Determine the [X, Y] coordinate at the center of the cell enclosing the given text.  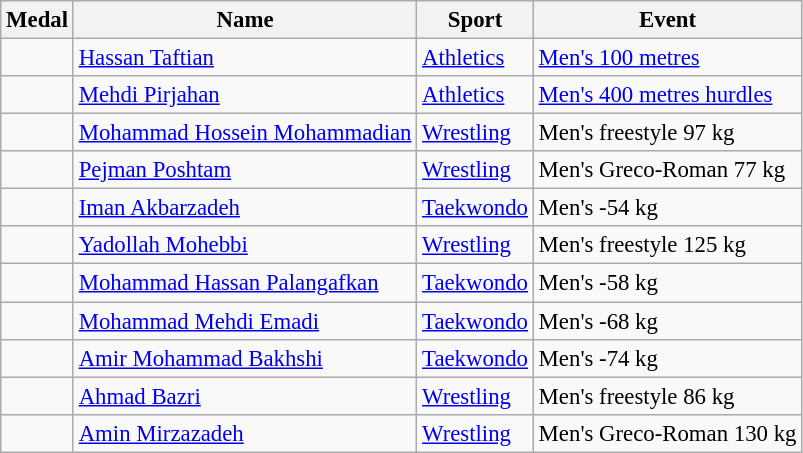
Men's freestyle 86 kg [667, 396]
Sport [476, 20]
Ahmad Bazri [244, 396]
Men's 100 metres [667, 58]
Men's 400 metres hurdles [667, 95]
Mohammad Hassan Palangafkan [244, 283]
Mohammad Mehdi Emadi [244, 321]
Yadollah Mohebbi [244, 245]
Hassan Taftian [244, 58]
Event [667, 20]
Men's Greco-Roman 130 kg [667, 433]
Men's -58 kg [667, 283]
Mehdi Pirjahan [244, 95]
Men's freestyle 125 kg [667, 245]
Men's -54 kg [667, 208]
Pejman Poshtam [244, 170]
Men's -68 kg [667, 321]
Mohammad Hossein Mohammadian [244, 133]
Amir Mohammad Bakhshi [244, 358]
Men's freestyle 97 kg [667, 133]
Men's -74 kg [667, 358]
Amin Mirzazadeh [244, 433]
Iman Akbarzadeh [244, 208]
Medal [38, 20]
Men's Greco-Roman 77 kg [667, 170]
Name [244, 20]
